Return the (X, Y) coordinate for the center point of the cell that contains the specified text.  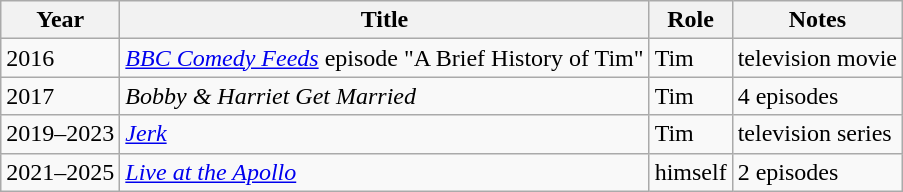
Live at the Apollo (384, 172)
himself (690, 172)
Notes (817, 20)
Role (690, 20)
television movie (817, 58)
Jerk (384, 134)
Year (60, 20)
2019–2023 (60, 134)
2021–2025 (60, 172)
television series (817, 134)
Bobby & Harriet Get Married (384, 96)
BBC Comedy Feeds episode "A Brief History of Tim" (384, 58)
2016 (60, 58)
Title (384, 20)
2017 (60, 96)
4 episodes (817, 96)
2 episodes (817, 172)
